Locate the cell with the specified text and output its [X, Y] center coordinate. 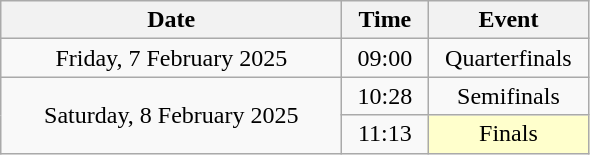
10:28 [385, 96]
11:13 [385, 134]
Saturday, 8 February 2025 [172, 115]
Event [508, 20]
Friday, 7 February 2025 [172, 58]
Time [385, 20]
Quarterfinals [508, 58]
09:00 [385, 58]
Semifinals [508, 96]
Date [172, 20]
Finals [508, 134]
